Extract the [x, y] coordinate from the center of the cell holding the provided text.  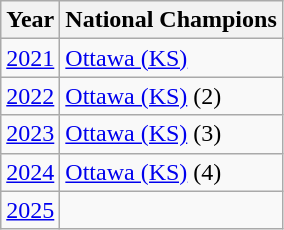
2024 [30, 172]
National Champions [171, 20]
Ottawa (KS) (4) [171, 172]
2021 [30, 58]
2022 [30, 96]
2025 [30, 210]
Ottawa (KS) (3) [171, 134]
Year [30, 20]
Ottawa (KS) (2) [171, 96]
2023 [30, 134]
Ottawa (KS) [171, 58]
